Return (X, Y) of the center of cell containing provided text 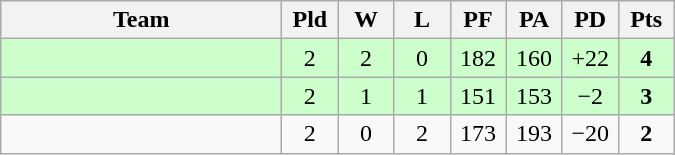
PA (534, 20)
4 (646, 58)
153 (534, 96)
Pts (646, 20)
182 (478, 58)
3 (646, 96)
193 (534, 134)
+22 (590, 58)
PD (590, 20)
W (366, 20)
173 (478, 134)
−2 (590, 96)
−20 (590, 134)
160 (534, 58)
PF (478, 20)
Pld (310, 20)
L (422, 20)
151 (478, 96)
Team (142, 20)
